Determine the [X, Y] coordinate at the center of the cell enclosing the given text.  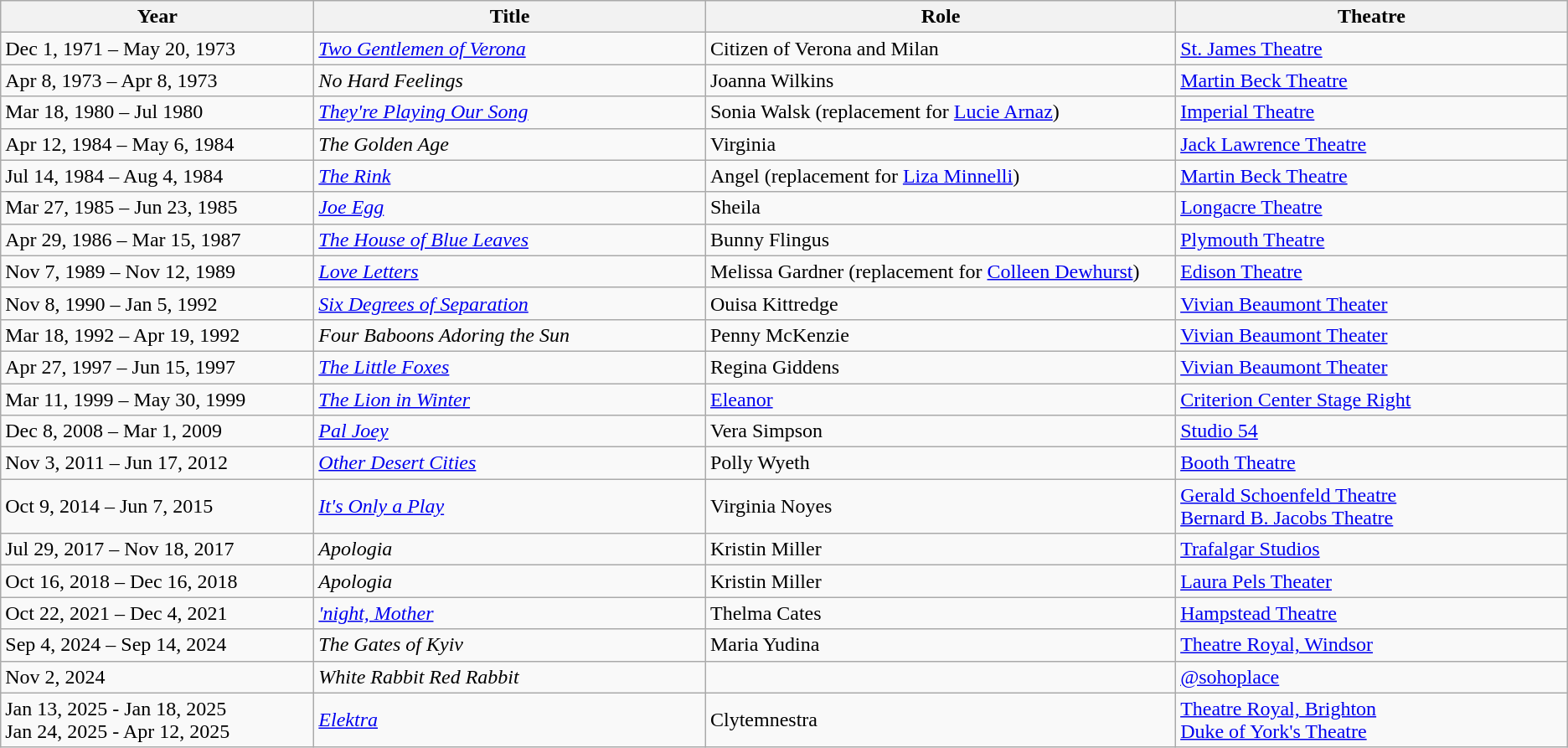
Hampstead Theatre [1372, 613]
Theatre [1372, 17]
The Little Foxes [510, 367]
Penny McKenzie [940, 335]
Apr 12, 1984 – May 6, 1984 [157, 144]
Jul 29, 2017 – Nov 18, 2017 [157, 549]
Nov 7, 1989 – Nov 12, 1989 [157, 271]
Four Baboons Adoring the Sun [510, 335]
Mar 18, 1992 – Apr 19, 1992 [157, 335]
Sheila [940, 208]
Oct 9, 2014 – Jun 7, 2015 [157, 506]
Jul 14, 1984 – Aug 4, 1984 [157, 176]
The Gates of Kyiv [510, 645]
Oct 22, 2021 – Dec 4, 2021 [157, 613]
Gerald Schoenfeld TheatreBernard B. Jacobs Theatre [1372, 506]
Plymouth Theatre [1372, 240]
The House of Blue Leaves [510, 240]
Nov 2, 2024 [157, 677]
Oct 16, 2018 – Dec 16, 2018 [157, 581]
Dec 8, 2008 – Mar 1, 2009 [157, 431]
Pal Joey [510, 431]
Elektra [510, 720]
Vera Simpson [940, 431]
Apr 8, 1973 – Apr 8, 1973 [157, 80]
Other Desert Cities [510, 463]
Laura Pels Theater [1372, 581]
Six Degrees of Separation [510, 303]
Citizen of Verona and Milan [940, 49]
Nov 8, 1990 – Jan 5, 1992 [157, 303]
Trafalgar Studios [1372, 549]
Year [157, 17]
The Lion in Winter [510, 400]
Virginia [940, 144]
Polly Wyeth [940, 463]
Melissa Gardner (replacement for Colleen Dewhurst) [940, 271]
Mar 18, 1980 – Jul 1980 [157, 112]
Sep 4, 2024 – Sep 14, 2024 [157, 645]
Eleanor [940, 400]
Theatre Royal, Windsor [1372, 645]
Booth Theatre [1372, 463]
Two Gentlemen of Verona [510, 49]
Imperial Theatre [1372, 112]
The Golden Age [510, 144]
Sonia Walsk (replacement for Lucie Arnaz) [940, 112]
Studio 54 [1372, 431]
Virginia Noyes [940, 506]
St. James Theatre [1372, 49]
Mar 27, 1985 – Jun 23, 1985 [157, 208]
Maria Yudina [940, 645]
They're Playing Our Song [510, 112]
Regina Giddens [940, 367]
Criterion Center Stage Right [1372, 400]
Ouisa Kittredge [940, 303]
Edison Theatre [1372, 271]
Title [510, 17]
It's Only a Play [510, 506]
Dec 1, 1971 – May 20, 1973 [157, 49]
Role [940, 17]
Clytemnestra [940, 720]
Longacre Theatre [1372, 208]
'night, Mother [510, 613]
Love Letters [510, 271]
Apr 27, 1997 – Jun 15, 1997 [157, 367]
Jan 13, 2025 - Jan 18, 2025 Jan 24, 2025 - Apr 12, 2025 [157, 720]
Angel (replacement for Liza Minnelli) [940, 176]
Thelma Cates [940, 613]
Joe Egg [510, 208]
Joanna Wilkins [940, 80]
No Hard Feelings [510, 80]
Theatre Royal, BrightonDuke of York's Theatre [1372, 720]
@sohoplace [1372, 677]
White Rabbit Red Rabbit [510, 677]
Apr 29, 1986 – Mar 15, 1987 [157, 240]
Jack Lawrence Theatre [1372, 144]
Mar 11, 1999 – May 30, 1999 [157, 400]
Bunny Flingus [940, 240]
The Rink [510, 176]
Nov 3, 2011 – Jun 17, 2012 [157, 463]
